Return [X, Y] of the center of cell containing provided text 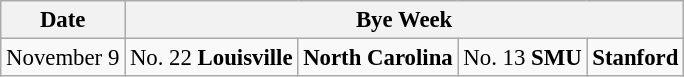
Bye Week [404, 20]
No. 22 Louisville [212, 58]
Stanford [636, 58]
November 9 [63, 58]
Date [63, 20]
North Carolina [378, 58]
No. 13 SMU [522, 58]
